Output the [x, y] coordinate of the center of the cell containing the given text.  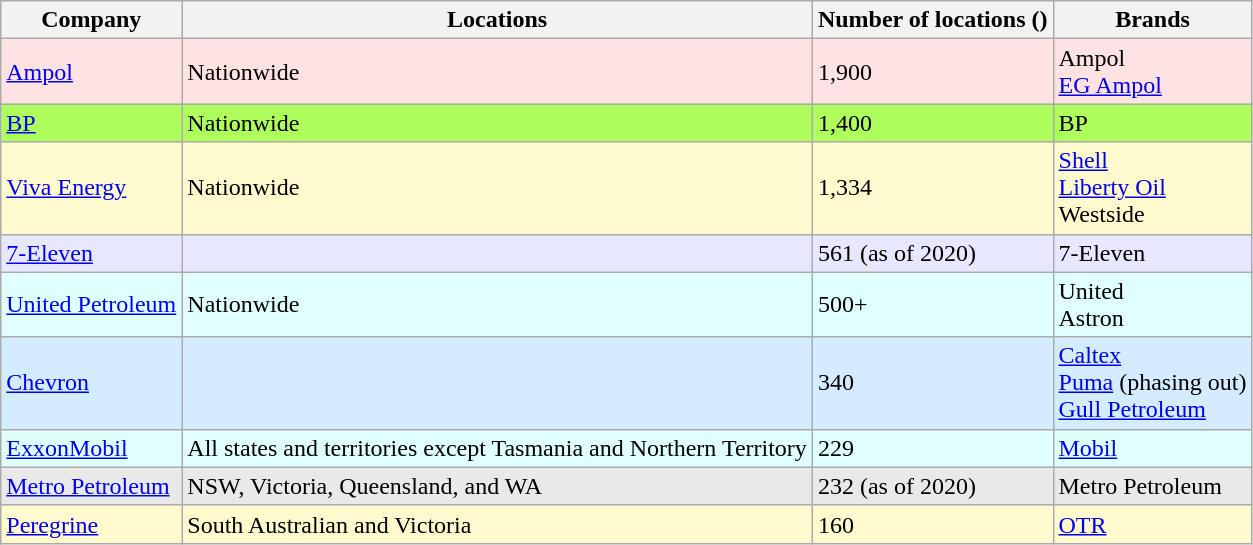
1,400 [932, 123]
United Petroleum [92, 304]
1,334 [932, 188]
NSW, Victoria, Queensland, and WA [498, 486]
340 [932, 383]
160 [932, 524]
Number of locations () [932, 20]
ShellLiberty OilWestside [1152, 188]
OTR [1152, 524]
1,900 [932, 72]
Chevron [92, 383]
South Australian and Victoria [498, 524]
229 [932, 448]
UnitedAstron [1152, 304]
561 (as of 2020) [932, 253]
500+ [932, 304]
Brands [1152, 20]
ExxonMobil [92, 448]
Mobil [1152, 448]
Ampol [92, 72]
232 (as of 2020) [932, 486]
AmpolEG Ampol [1152, 72]
Locations [498, 20]
CaltexPuma (phasing out)Gull Petroleum [1152, 383]
Viva Energy [92, 188]
All states and territories except Tasmania and Northern Territory [498, 448]
Peregrine [92, 524]
Company [92, 20]
